Detect which cell encompasses the target text, then output its (x, y) center coordinate. 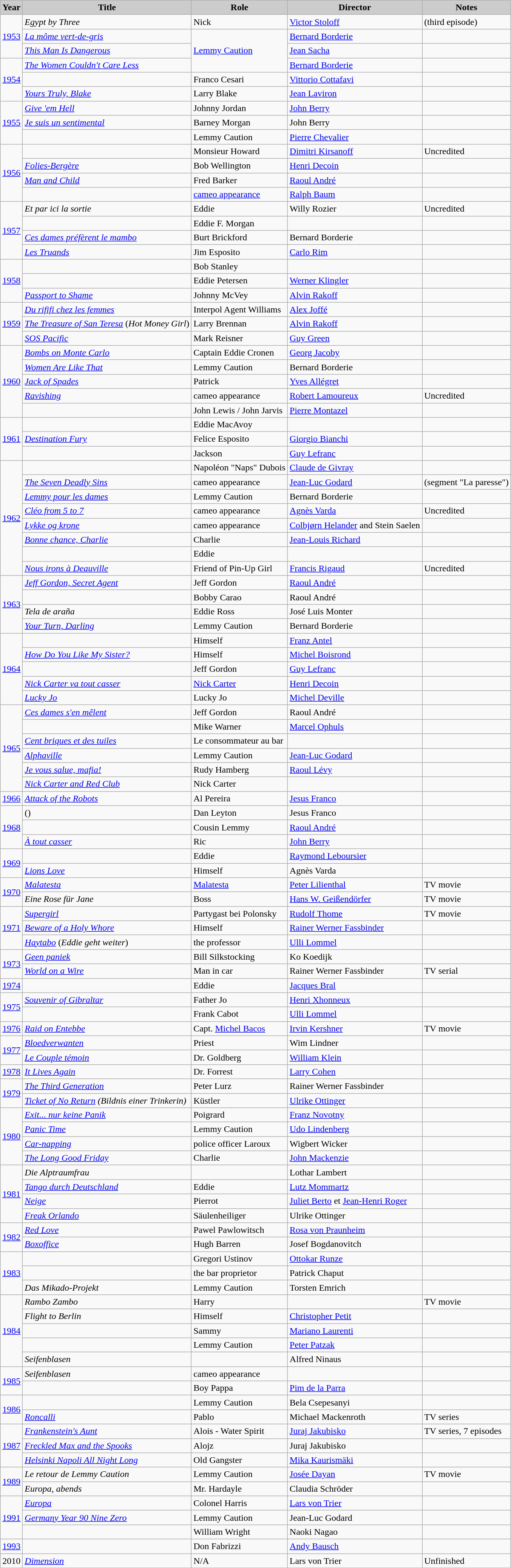
Mr. Hardayle (239, 1489)
Je vous salue, mafia! (107, 770)
Director (355, 8)
Al Pereira (239, 798)
Unfinished (467, 1561)
Captain Eddie Cronen (239, 353)
Lykke og krone (107, 525)
Bombs on Monte Carlo (107, 353)
À tout casser (107, 841)
Monsieur Howard (239, 151)
1961 (11, 439)
Pawel Pawlowitsch (239, 1230)
1957 (11, 230)
1985 (11, 1381)
Juliet Berto et Jean-Henri Roger (355, 1201)
Francis Rigaud (355, 568)
Henri Xhonneux (355, 1000)
Josef Bogdanovitch (355, 1244)
Claude de Givray (355, 468)
Claudia Schröder (355, 1489)
Le retour de Lemmy Caution (107, 1474)
Ces dames s'en mêlent (107, 712)
Rudy Hamberg (239, 770)
Robert Lamoureux (355, 396)
Giorgio Bianchi (355, 439)
Exit... nur keine Panik (107, 1115)
Germany Year 90 Nine Zero (107, 1517)
Je suis un sentimental (107, 122)
Franco Cesari (239, 79)
It Lives Again (107, 1072)
Christopher Petit (355, 1316)
Neige (107, 1201)
Michel Boisrond (355, 655)
Lemmy pour les dames (107, 496)
Folies-Bergère (107, 165)
Frankenstein's Aunt (107, 1431)
police officer Laroux (239, 1144)
Eine Rose für Jane (107, 899)
N/A (239, 1561)
Jean Laviron (355, 94)
Hans W. Geißendörfer (355, 899)
(third episode) (467, 22)
1974 (11, 985)
Mika Kaurismäki (355, 1460)
1982 (11, 1237)
Rosa von Praunheim (355, 1230)
1963 (11, 604)
Patrick (239, 381)
1954 (11, 79)
1960 (11, 381)
Larry Blake (239, 94)
TV serial (467, 971)
Felice Esposito (239, 439)
Irvin Kershner (355, 1028)
Frank Cabot (239, 1014)
1958 (11, 281)
La môme vert-de-gris (107, 36)
Eddie MacAvoy (239, 425)
Peter Lurz (239, 1086)
Eddie Ross (239, 611)
Your Turn, Darling (107, 626)
The Women Couldn't Care Less (107, 65)
Ralph Baum (355, 195)
1955 (11, 122)
1984 (11, 1330)
Nick Carter va tout casser (107, 683)
Werner Klingler (355, 281)
The Treasure of San Teresa (Hot Money Girl) (107, 324)
Et par ici la sortie (107, 209)
Don Fabrizzi (239, 1546)
Das Mikado-Projekt (107, 1287)
Yours Truly, Blake (107, 94)
Haytabo (Eddie geht weiter) (107, 942)
Bill Silkstocking (239, 957)
Gregori Ustinov (239, 1259)
Bobby Carao (239, 597)
Europa, abends (107, 1489)
Colbjørn Helander and Stein Saelen (355, 525)
Die Alptraumfrau (107, 1172)
Souvenir of Gibraltar (107, 1000)
Yves Allégret (355, 381)
Dr. Forrest (239, 1072)
Willy Rozier (355, 209)
1956 (11, 173)
Cousin Lemmy (239, 827)
Tela de araña (107, 611)
1993 (11, 1546)
Udo Lindenberg (355, 1129)
Andy Bausch (355, 1546)
Notes (467, 8)
Mike Warner (239, 727)
Rambo Zambo (107, 1302)
Title (107, 8)
Raymond Leboursier (355, 856)
Peter Patzak (355, 1345)
John Lewis / John Jarvis (239, 410)
Interpol Agent Williams (239, 309)
Raid on Entebbe (107, 1028)
Supergirl (107, 914)
Jim Esposito (239, 252)
The Third Generation (107, 1086)
Guy Green (355, 338)
Year (11, 8)
Cent briques et des tuiles (107, 741)
Freak Orlando (107, 1215)
Dan Leyton (239, 813)
Egypt by Three (107, 22)
Georg Jacoby (355, 353)
Capt. Michel Bacos (239, 1028)
Boss (239, 899)
1986 (11, 1410)
Dr. Goldberg (239, 1057)
Lothar Lambert (355, 1172)
2010 (11, 1561)
1979 (11, 1093)
Franz Antel (355, 640)
Bonne chance, Charlie (107, 540)
Johnny McVey (239, 295)
Cléo from 5 to 7 (107, 511)
Victor Stoloff (355, 22)
Larry Cohen (355, 1072)
Jean Sacha (355, 51)
the bar proprietor (239, 1273)
1966 (11, 798)
Father Jo (239, 1000)
Eddie Petersen (239, 281)
Nick (239, 22)
John Mackenzie (355, 1158)
Carlo Rim (355, 252)
Freckled Max and the Spooks (107, 1446)
Le Couple témoin (107, 1057)
Car-napping (107, 1144)
Partygast bei Polonsky (239, 914)
TV series (467, 1417)
Boy Pappa (239, 1388)
Bela Csepesanyi (355, 1403)
Women Are Like That (107, 367)
Fred Barker (239, 180)
Johnny Jordan (239, 108)
Du rififi chez les femmes (107, 309)
Patrick Chaput (355, 1273)
How Do You Like My Sister? (107, 655)
Franz Novotny (355, 1115)
Bloedverwanten (107, 1043)
Marcel Ophuls (355, 727)
1953 (11, 36)
Torsten Emrich (355, 1287)
Burt Brickford (239, 238)
Jean-Louis Richard (355, 540)
Naoki Nagao (355, 1532)
1975 (11, 1007)
1969 (11, 863)
Mark Reisner (239, 338)
1970 (11, 892)
The Seven Deadly Sins (107, 482)
Ravishing (107, 396)
Dimitri Kirsanoff (355, 151)
Vittorio Cottafavi (355, 79)
TV series, 7 episodes (467, 1431)
World on a Wire (107, 971)
Alois - Water Spirit (239, 1431)
Flight to Berlin (107, 1316)
1971 (11, 928)
Säulenheiliger (239, 1215)
Tango durch Deutschland (107, 1187)
Jacques Bral (355, 985)
Jackson (239, 453)
Priest (239, 1043)
Bob Wellington (239, 165)
1983 (11, 1273)
Pablo (239, 1417)
Ric (239, 841)
Nous irons à Deauville (107, 568)
Pierre Chevalier (355, 137)
Sammy (239, 1330)
Jeff Gordon, Secret Agent (107, 583)
Red Love (107, 1230)
William Wright (239, 1532)
Beware of a Holy Whore (107, 928)
Colonel Harris (239, 1503)
Dimension (107, 1561)
1959 (11, 324)
Passport to Shame (107, 295)
Wigbert Wicker (355, 1144)
Barney Morgan (239, 122)
Friend of Pin-Up Girl (239, 568)
Mariano Laurenti (355, 1330)
Ces dames préfèrent le mambo (107, 238)
Alfred Ninaus (355, 1359)
William Klein (355, 1057)
Panic Time (107, 1129)
Josée Dayan (355, 1474)
Europa (107, 1503)
José Luis Monter (355, 611)
1962 (11, 518)
The Long Good Friday (107, 1158)
1987 (11, 1446)
Pierrot (239, 1201)
Les Truands (107, 252)
Bob Stanley (239, 266)
the professor (239, 942)
Man in car (239, 971)
Helsinki Napoli All Night Long (107, 1460)
Peter Lilienthal (355, 885)
1978 (11, 1072)
1981 (11, 1194)
SOS Pacific (107, 338)
Le consommateur au bar (239, 741)
Nick Carter and Red Club (107, 784)
Poigrard (239, 1115)
Boxoffice (107, 1244)
Alphaville (107, 755)
Lutz Mommartz (355, 1187)
1973 (11, 964)
Attack of the Robots (107, 798)
Eddie F. Morgan (239, 223)
Alojz (239, 1446)
Ticket of No Return (Bildnis einer Trinkerin) (107, 1101)
Alex Joffé (355, 309)
() (107, 813)
Napoléon "Naps" Dubois (239, 468)
1965 (11, 748)
1968 (11, 827)
Ottokar Runze (355, 1259)
(segment "La paresse") (467, 482)
This Man Is Dangerous (107, 51)
Jack of Spades (107, 381)
Give 'em Hell (107, 108)
Michael Mackenroth (355, 1417)
Pim de la Parra (355, 1388)
Geen paniek (107, 957)
1976 (11, 1028)
Hugh Barren (239, 1244)
Raoul Lévy (355, 770)
Man and Child (107, 180)
Wim Lindner (355, 1043)
Küstler (239, 1101)
Destination Fury (107, 439)
Larry Brennan (239, 324)
Old Gangster (239, 1460)
Ko Koedijk (355, 957)
Michel Deville (355, 698)
1977 (11, 1050)
Lions Love (107, 870)
1991 (11, 1517)
Role (239, 8)
1989 (11, 1481)
1980 (11, 1137)
Harry (239, 1302)
Rudolf Thome (355, 914)
1964 (11, 669)
Roncalli (107, 1417)
Pierre Montazel (355, 410)
